Scan for the cell matching the given text and deliver its [X, Y] coordinate at center. 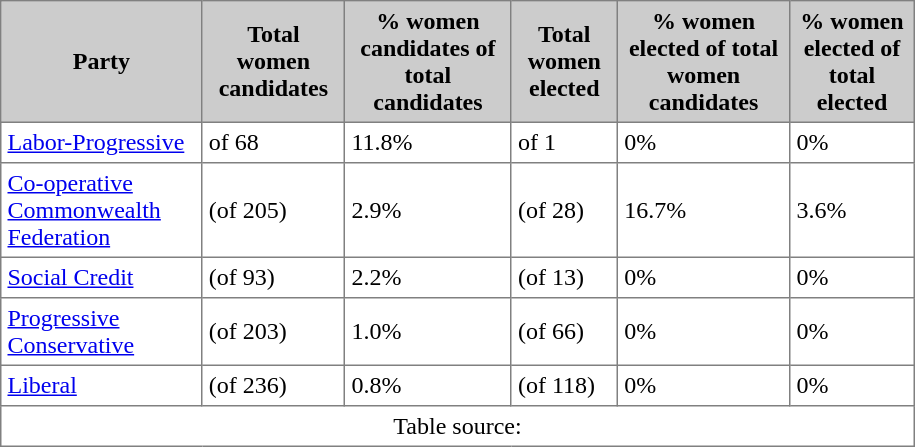
% women candidates of total candidates [428, 62]
0.8% [428, 385]
of 68 [274, 142]
3.6% [852, 210]
(of 118) [564, 385]
2.2% [428, 277]
(of 66) [564, 332]
Total women elected [564, 62]
(of 93) [274, 277]
% women elected of total elected [852, 62]
Total women candidates [274, 62]
Table source: [458, 426]
Labor-Progressive [102, 142]
(of 205) [274, 210]
of 1 [564, 142]
(of 236) [274, 385]
Party [102, 62]
11.8% [428, 142]
(of 13) [564, 277]
Co-operative Commonwealth Federation [102, 210]
Progressive Conservative [102, 332]
16.7% [703, 210]
% women elected of total women candidates [703, 62]
1.0% [428, 332]
(of 28) [564, 210]
2.9% [428, 210]
Liberal [102, 385]
(of 203) [274, 332]
Social Credit [102, 277]
